Provide the (x, y) coordinate of the cell's center where the given text is located.  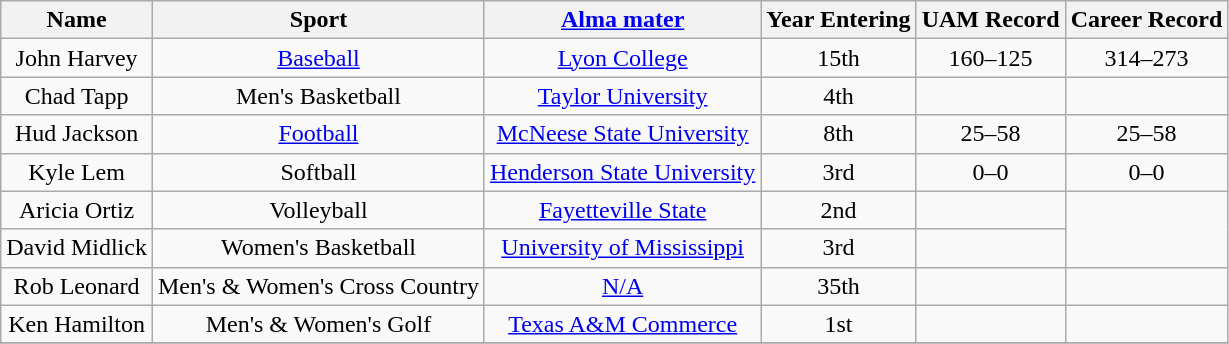
Lyon College (622, 58)
Football (318, 134)
Alma mater (622, 20)
Name (77, 20)
Baseball (318, 58)
4th (838, 96)
University of Mississippi (622, 248)
35th (838, 286)
Sport (318, 20)
Rob Leonard (77, 286)
Men's Basketball (318, 96)
Softball (318, 172)
Texas A&M Commerce (622, 324)
Volleyball (318, 210)
UAM Record (990, 20)
McNeese State University (622, 134)
Chad Tapp (77, 96)
Aricia Ortiz (77, 210)
John Harvey (77, 58)
Career Record (1146, 20)
Taylor University (622, 96)
15th (838, 58)
1st (838, 324)
Henderson State University (622, 172)
314–273 (1146, 58)
Men's & Women's Golf (318, 324)
Kyle Lem (77, 172)
Women's Basketball (318, 248)
160–125 (990, 58)
Ken Hamilton (77, 324)
N/A (622, 286)
2nd (838, 210)
8th (838, 134)
Hud Jackson (77, 134)
David Midlick (77, 248)
Year Entering (838, 20)
Fayetteville State (622, 210)
Men's & Women's Cross Country (318, 286)
